Identify which cell holds the provided text, then report its [x, y] central coordinate. 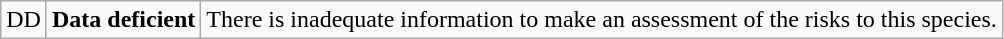
DD [24, 20]
Data deficient [123, 20]
There is inadequate information to make an assessment of the risks to this species. [602, 20]
